Extract the (x, y) coordinate from the center of the cell holding the provided text.  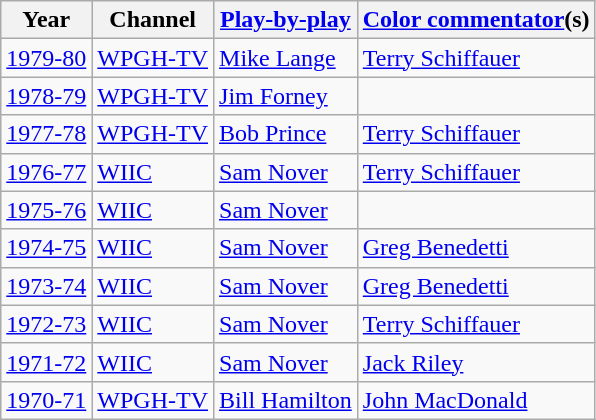
1975-76 (46, 210)
1974-75 (46, 248)
1972-73 (46, 324)
Channel (153, 20)
Color commentator(s) (476, 20)
Jack Riley (476, 362)
1979-80 (46, 58)
Year (46, 20)
1973-74 (46, 286)
1970-71 (46, 400)
1978-79 (46, 96)
Bill Hamilton (286, 400)
1971-72 (46, 362)
Mike Lange (286, 58)
John MacDonald (476, 400)
Play-by-play (286, 20)
1976-77 (46, 172)
Jim Forney (286, 96)
Bob Prince (286, 134)
1977-78 (46, 134)
